Locate the cell with the specified text and output its [X, Y] center coordinate. 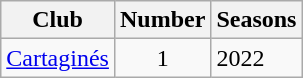
Cartaginés [58, 58]
Club [58, 20]
Number [162, 20]
1 [162, 58]
2022 [256, 58]
Seasons [256, 20]
